Identify which cell holds the provided text, then report its (X, Y) central coordinate. 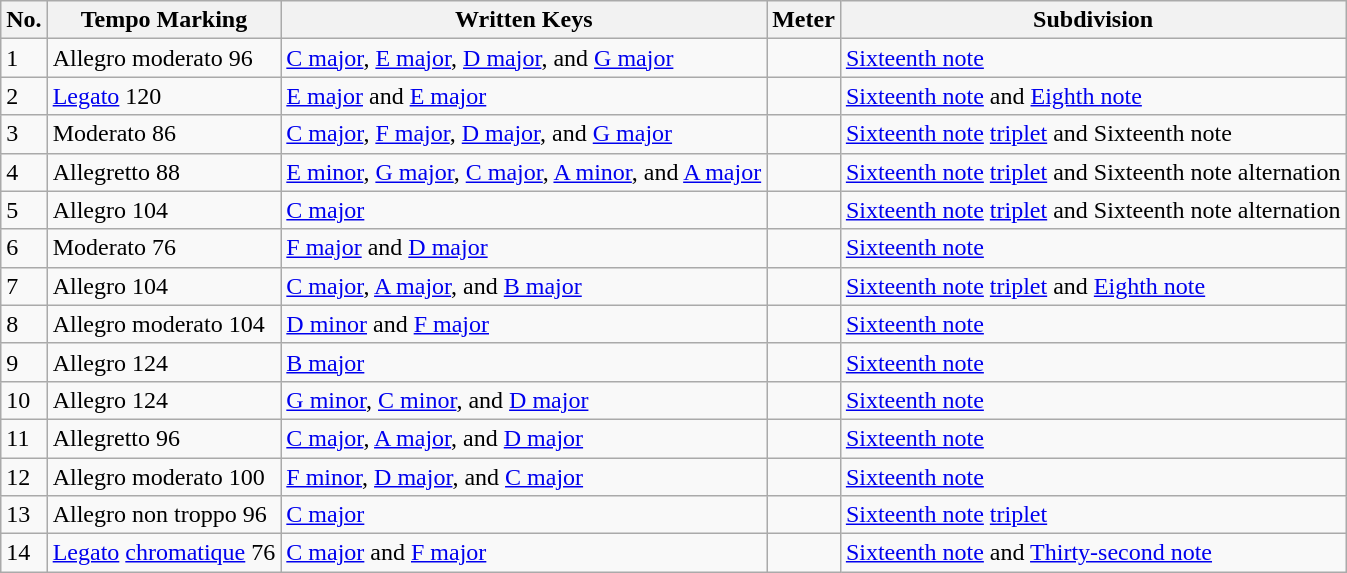
Meter (804, 20)
12 (24, 477)
Written Keys (524, 20)
Sixteenth note triplet and Eighth note (1093, 286)
Allegro moderato 104 (164, 324)
No. (24, 20)
5 (24, 210)
Allegro non troppo 96 (164, 515)
9 (24, 362)
E minor, G major, C major, A minor, and A major (524, 172)
4 (24, 172)
1 (24, 58)
11 (24, 438)
3 (24, 134)
Legato 120 (164, 96)
Allegretto 88 (164, 172)
Allegretto 96 (164, 438)
F major and D major (524, 248)
10 (24, 400)
14 (24, 553)
B major (524, 362)
Sixteenth note triplet and Sixteenth note (1093, 134)
E major and E major (524, 96)
C major and F major (524, 553)
Moderato 86 (164, 134)
8 (24, 324)
Tempo Marking (164, 20)
G minor, C minor, and D major (524, 400)
Sixteenth note triplet (1093, 515)
C major, A major, and B major (524, 286)
C major, E major, D major, and G major (524, 58)
Sixteenth note and Eighth note (1093, 96)
2 (24, 96)
F minor, D major, and C major (524, 477)
Subdivision (1093, 20)
C major, F major, D major, and G major (524, 134)
Allegro moderato 96 (164, 58)
Allegro moderato 100 (164, 477)
Sixteenth note and Thirty-second note (1093, 553)
C major, A major, and D major (524, 438)
Legato chromatique 76 (164, 553)
D minor and F major (524, 324)
6 (24, 248)
7 (24, 286)
Moderato 76 (164, 248)
13 (24, 515)
